Capture the cell that displays the provided text and extract its [X, Y] central coordinate. 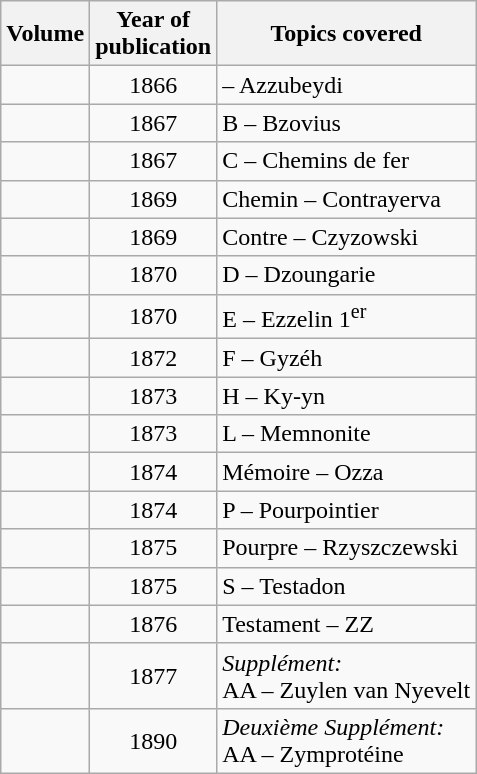
Topics covered [346, 34]
Year ofpublication [154, 34]
B – Bzovius [346, 123]
1866 [154, 85]
Deuxième Supplément:AA – Zymprotéine [346, 740]
– Azzubeydi [346, 85]
C – Chemins de fer [346, 161]
1890 [154, 740]
1872 [154, 358]
L – Memnonite [346, 434]
H – Ky-yn [346, 396]
Pourpre – Rzyszczewski [346, 548]
Mémoire – Ozza [346, 472]
E – Ezzelin 1er [346, 316]
F – Gyzéh [346, 358]
D – Dzoungarie [346, 275]
Contre – Czyzowski [346, 237]
1876 [154, 624]
P – Pourpointier [346, 510]
Chemin – Contrayerva [346, 199]
S – Testadon [346, 586]
Supplément:AA – Zuylen van Nyevelt [346, 676]
Volume [46, 34]
Testament – ZZ [346, 624]
1877 [154, 676]
